Locate the cell with the specified text and output its (x, y) center coordinate. 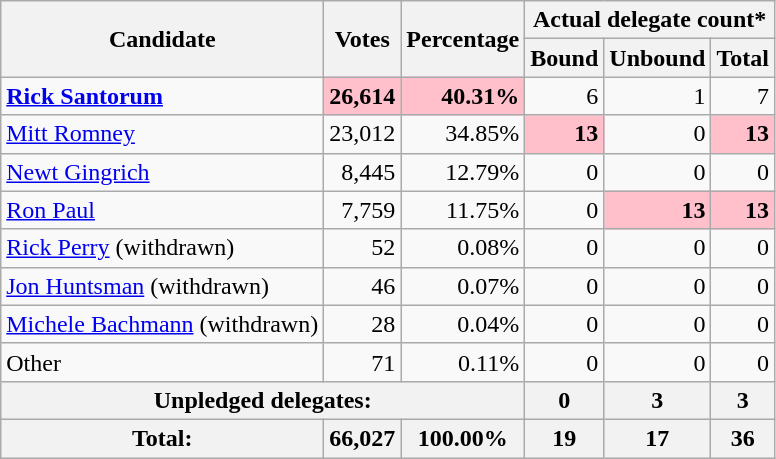
23,012 (362, 134)
12.79% (463, 172)
71 (362, 362)
Ron Paul (162, 210)
Other (162, 362)
6 (564, 96)
40.31% (463, 96)
34.85% (463, 134)
11.75% (463, 210)
Michele Bachmann (withdrawn) (162, 324)
Total (743, 58)
36 (743, 438)
Candidate (162, 39)
Actual delegate count* (650, 20)
26,614 (362, 96)
0.07% (463, 286)
0.04% (463, 324)
0.08% (463, 248)
Unpledged delegates: (263, 400)
7 (743, 96)
17 (658, 438)
28 (362, 324)
7,759 (362, 210)
Newt Gingrich (162, 172)
0.11% (463, 362)
1 (658, 96)
Percentage (463, 39)
Bound (564, 58)
Votes (362, 39)
Rick Perry (withdrawn) (162, 248)
46 (362, 286)
8,445 (362, 172)
Total: (162, 438)
Rick Santorum (162, 96)
Unbound (658, 58)
19 (564, 438)
Jon Huntsman (withdrawn) (162, 286)
100.00% (463, 438)
66,027 (362, 438)
Mitt Romney (162, 134)
52 (362, 248)
